Determine the [x, y] coordinate at the center of the cell enclosing the given text.  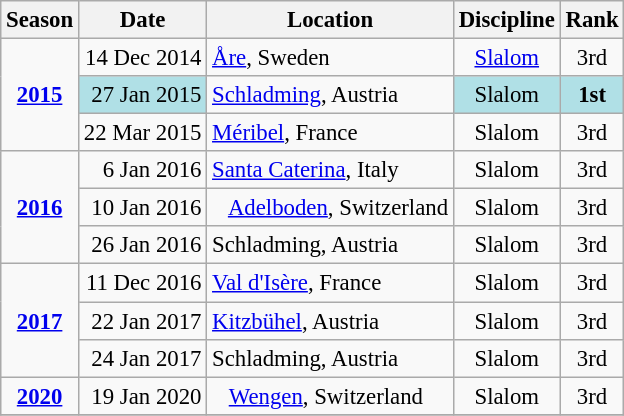
10 Jan 2016 [142, 208]
Val d'Isère, France [330, 283]
26 Jan 2016 [142, 245]
Åre, Sweden [330, 58]
2015 [40, 96]
Méribel, France [330, 133]
22 Jan 2017 [142, 321]
Kitzbühel, Austria [330, 321]
2016 [40, 208]
27 Jan 2015 [142, 95]
Wengen, Switzerland [330, 396]
Season [40, 20]
24 Jan 2017 [142, 358]
2020 [40, 396]
Date [142, 20]
Location [330, 20]
14 Dec 2014 [142, 58]
Adelboden, Switzerland [330, 208]
Santa Caterina, Italy [330, 170]
2017 [40, 320]
19 Jan 2020 [142, 396]
Rank [592, 20]
Discipline [506, 20]
6 Jan 2016 [142, 170]
1st [592, 95]
11 Dec 2016 [142, 283]
22 Mar 2015 [142, 133]
